Extract the (X, Y) coordinate from the center of the cell holding the provided text.  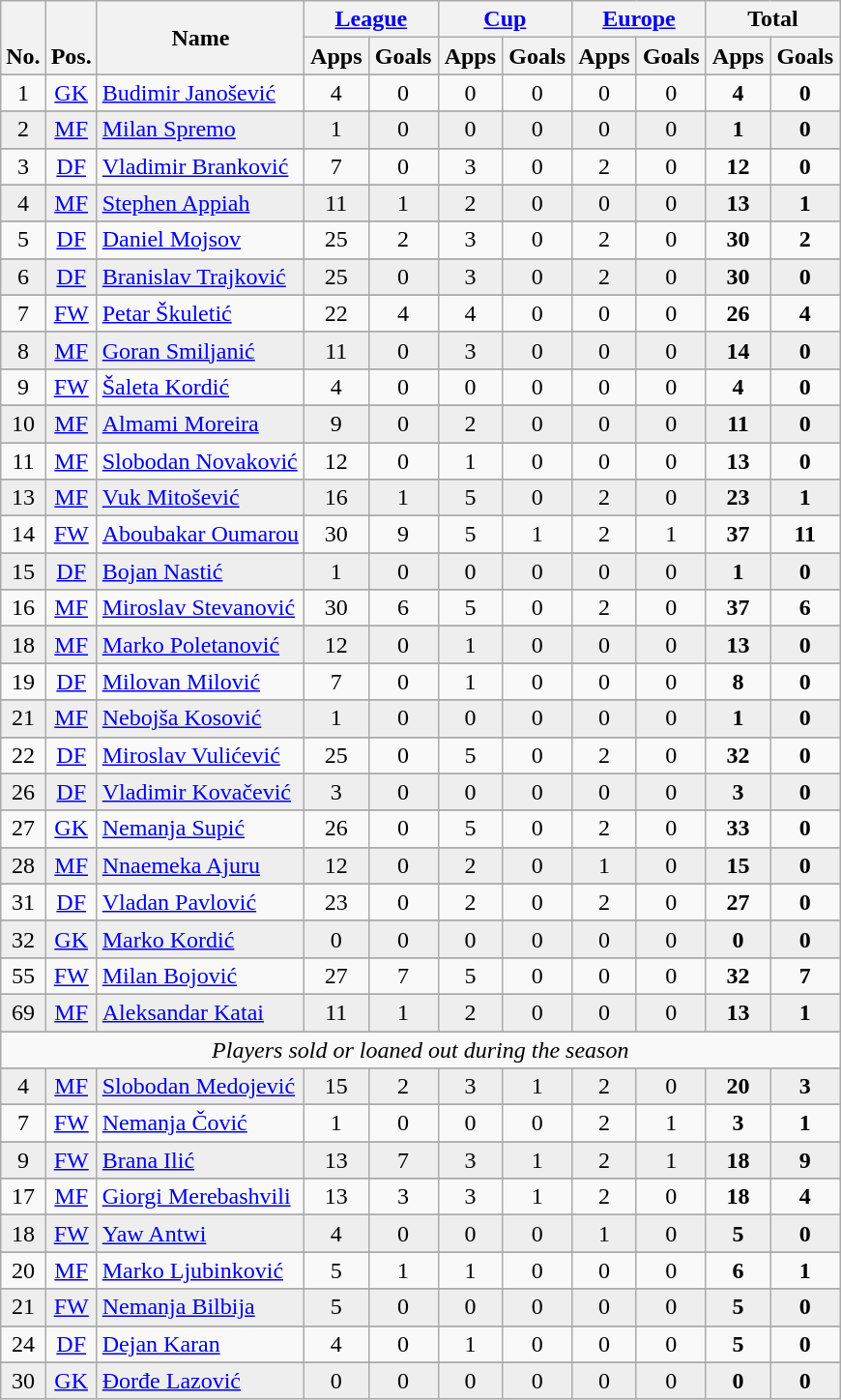
Name (200, 38)
Giorgi Merebashvili (200, 1197)
Vladimir Kovačević (200, 792)
Budimir Janošević (200, 93)
Milan Spremo (200, 130)
Pos. (72, 38)
Dejan Karan (200, 1344)
Šaleta Kordić (200, 387)
69 (23, 1012)
Marko Kordić (200, 939)
Marko Ljubinković (200, 1270)
Nnaemeka Ajuru (200, 865)
Petar Škuletić (200, 313)
Cup (505, 19)
Nebojša Kosović (200, 718)
No. (23, 38)
Nemanja Čović (200, 1123)
Total (773, 19)
League (371, 19)
Aboubakar Oumarou (200, 535)
Brana Ilić (200, 1160)
Slobodan Medojević (200, 1087)
Vuk Mitošević (200, 498)
Almami Moreira (200, 423)
Players sold or loaned out during the season (420, 1049)
Đorđe Lazović (200, 1381)
17 (23, 1197)
19 (23, 682)
Branislav Trajković (200, 277)
Nemanja Bilbija (200, 1307)
10 (23, 423)
Milan Bojović (200, 976)
Daniel Mojsov (200, 240)
Goran Smiljanić (200, 350)
Aleksandar Katai (200, 1012)
55 (23, 976)
31 (23, 902)
Milovan Milović (200, 682)
Vladan Pavlović (200, 902)
Stephen Appiah (200, 203)
Vladimir Branković (200, 166)
Europe (640, 19)
Nemanja Supić (200, 829)
Slobodan Novaković (200, 461)
Bojan Nastić (200, 571)
33 (739, 829)
Marko Poletanović (200, 645)
28 (23, 865)
Yaw Antwi (200, 1234)
Miroslav Vulićević (200, 755)
Miroslav Stevanović (200, 608)
24 (23, 1344)
